Extract the [X, Y] coordinate from the center of the cell holding the provided text.  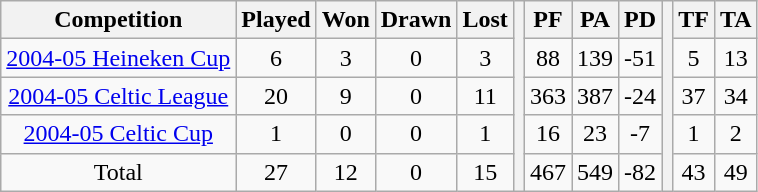
Played [276, 20]
2 [736, 134]
37 [694, 96]
387 [596, 96]
34 [736, 96]
23 [596, 134]
-82 [640, 172]
-24 [640, 96]
Total [118, 172]
49 [736, 172]
PD [640, 20]
139 [596, 58]
16 [548, 134]
2004-05 Celtic Cup [118, 134]
27 [276, 172]
363 [548, 96]
20 [276, 96]
-51 [640, 58]
15 [485, 172]
2004-05 Celtic League [118, 96]
11 [485, 96]
9 [346, 96]
-7 [640, 134]
5 [694, 58]
467 [548, 172]
Lost [485, 20]
6 [276, 58]
2004-05 Heineken Cup [118, 58]
PA [596, 20]
13 [736, 58]
TA [736, 20]
Competition [118, 20]
43 [694, 172]
Won [346, 20]
Drawn [416, 20]
PF [548, 20]
88 [548, 58]
TF [694, 20]
12 [346, 172]
549 [596, 172]
